Determine the (X, Y) coordinate at the center of the cell enclosing the given text.  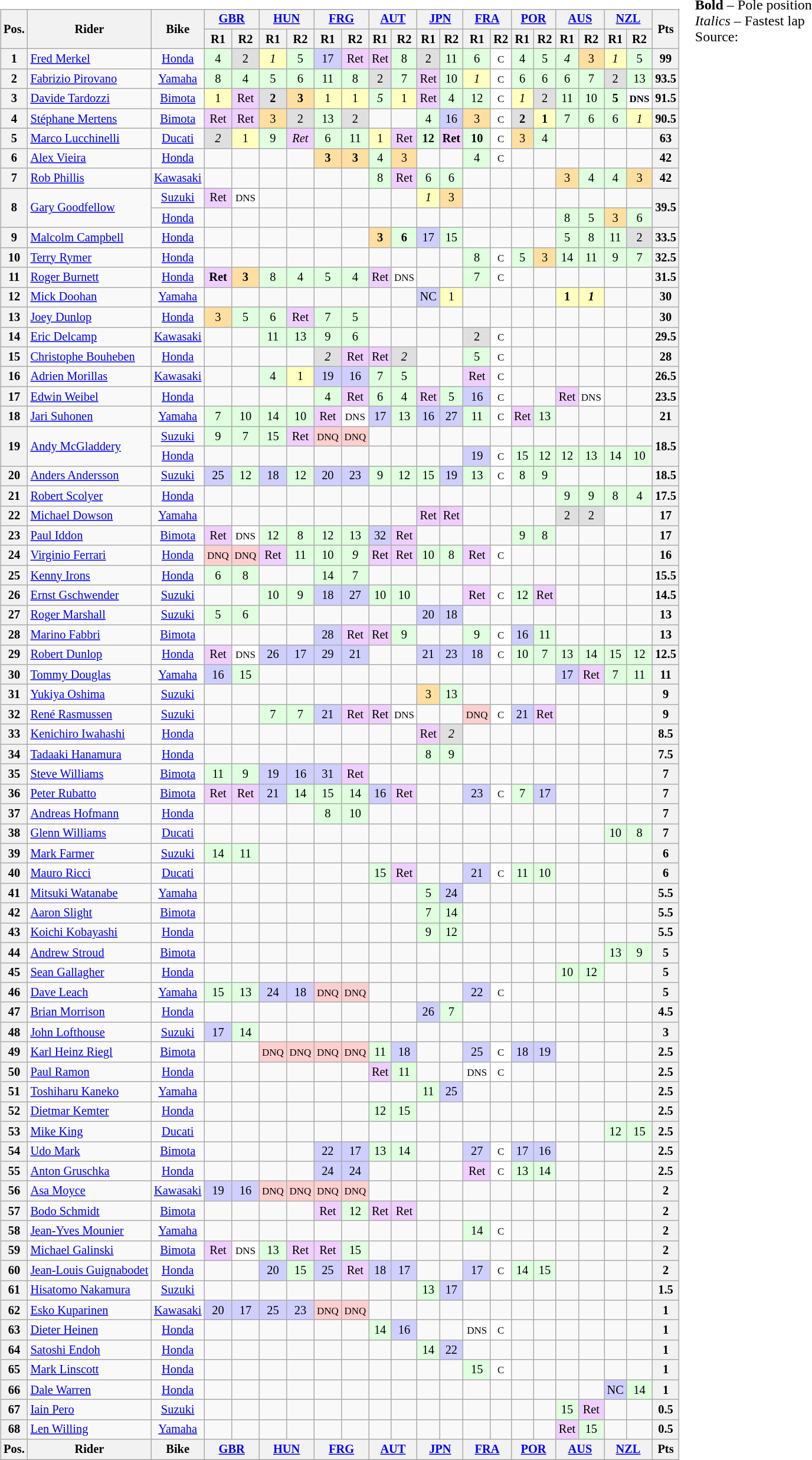
Tommy Douglas (90, 675)
Andrew Stroud (90, 952)
Tadaaki Hanamura (90, 754)
Kenny Irons (90, 575)
44 (14, 952)
Mitsuki Watanabe (90, 893)
Anton Gruschka (90, 1171)
35 (14, 774)
Yukiya Oshima (90, 695)
Mark Linscott (90, 1370)
31.5 (666, 277)
Christophe Bouheben (90, 357)
Michael Galinski (90, 1251)
39 (14, 853)
Iain Pero (90, 1410)
René Rasmussen (90, 715)
Malcolm Campbell (90, 238)
7.5 (666, 754)
45 (14, 973)
Esko Kuparinen (90, 1310)
26.5 (666, 377)
Roger Marshall (90, 615)
43 (14, 933)
Robert Scolyer (90, 496)
47 (14, 1012)
23.5 (666, 397)
68 (14, 1429)
90.5 (666, 119)
32.5 (666, 258)
Dietmar Kemter (90, 1112)
Rob Phillis (90, 178)
99 (666, 59)
52 (14, 1112)
Fred Merkel (90, 59)
Davide Tardozzi (90, 99)
Anders Andersson (90, 476)
Udo Mark (90, 1151)
59 (14, 1251)
Mark Farmer (90, 853)
67 (14, 1410)
56 (14, 1191)
Marino Fabbri (90, 635)
36 (14, 794)
Paul Ramon (90, 1072)
29.5 (666, 337)
93.5 (666, 79)
Joey Dunlop (90, 317)
33 (14, 734)
66 (14, 1390)
Mauro Ricci (90, 873)
Hisatomo Nakamura (90, 1291)
15.5 (666, 575)
57 (14, 1211)
34 (14, 754)
Ernst Gschwender (90, 595)
55 (14, 1171)
38 (14, 834)
Toshiharu Kaneko (90, 1092)
Sean Gallagher (90, 973)
14.5 (666, 595)
Dave Leach (90, 993)
Eric Delcamp (90, 337)
Aaron Slight (90, 913)
54 (14, 1151)
64 (14, 1350)
12.5 (666, 655)
41 (14, 893)
Gary Goodfellow (90, 208)
58 (14, 1231)
Koichi Kobayashi (90, 933)
40 (14, 873)
Asa Moyce (90, 1191)
46 (14, 993)
60 (14, 1271)
91.5 (666, 99)
39.5 (666, 208)
Steve Williams (90, 774)
Glenn Williams (90, 834)
Peter Rubatto (90, 794)
49 (14, 1052)
33.5 (666, 238)
Bodo Schmidt (90, 1211)
Dale Warren (90, 1390)
17.5 (666, 496)
1.5 (666, 1291)
Stéphane Mertens (90, 119)
Andreas Hofmann (90, 814)
Brian Morrison (90, 1012)
50 (14, 1072)
Jari Suhonen (90, 417)
Fabrizio Pirovano (90, 79)
37 (14, 814)
53 (14, 1131)
Jean-Yves Mounier (90, 1231)
Satoshi Endoh (90, 1350)
Virginio Ferrari (90, 555)
8.5 (666, 734)
Mike King (90, 1131)
Karl Heinz Riegl (90, 1052)
51 (14, 1092)
61 (14, 1291)
Terry Rymer (90, 258)
Paul Iddon (90, 536)
Jean-Louis Guignabodet (90, 1271)
48 (14, 1032)
Michael Dowson (90, 516)
Marco Lucchinelli (90, 139)
Edwin Weibel (90, 397)
Mick Doohan (90, 297)
Roger Burnett (90, 277)
65 (14, 1370)
Kenichiro Iwahashi (90, 734)
Robert Dunlop (90, 655)
Alex Vieira (90, 158)
John Lofthouse (90, 1032)
Len Willing (90, 1429)
62 (14, 1310)
Adrien Morillas (90, 377)
Dieter Heinen (90, 1330)
Andy McGladdery (90, 446)
4.5 (666, 1012)
